Return [x, y] of the center of cell containing provided text 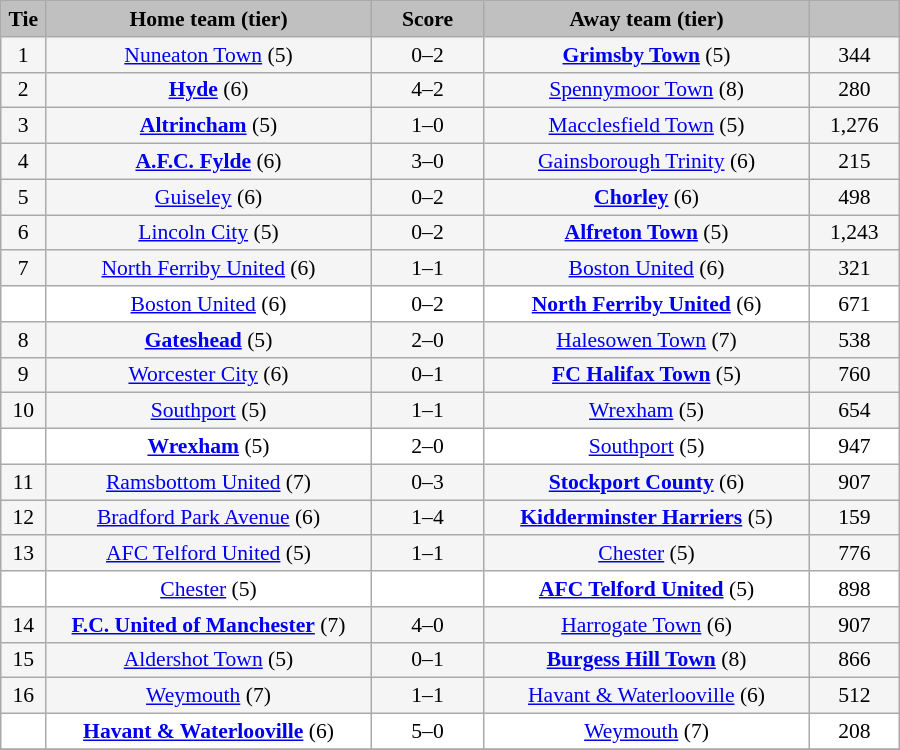
776 [854, 554]
14 [24, 625]
Stockport County (6) [647, 482]
1–0 [427, 126]
11 [24, 482]
13 [24, 554]
0–3 [427, 482]
898 [854, 589]
Score [427, 19]
FC Halifax Town (5) [647, 375]
Gainsborough Trinity (6) [647, 162]
4–0 [427, 625]
344 [854, 55]
Bradford Park Avenue (6) [209, 518]
Hyde (6) [209, 90]
159 [854, 518]
4 [24, 162]
8 [24, 340]
16 [24, 696]
7 [24, 269]
Spennymoor Town (8) [647, 90]
208 [854, 732]
321 [854, 269]
215 [854, 162]
654 [854, 411]
Aldershot Town (5) [209, 660]
4–2 [427, 90]
Macclesfield Town (5) [647, 126]
Alfreton Town (5) [647, 233]
5 [24, 197]
3 [24, 126]
1 [24, 55]
538 [854, 340]
1,276 [854, 126]
Worcester City (6) [209, 375]
Kidderminster Harriers (5) [647, 518]
947 [854, 447]
Burgess Hill Town (8) [647, 660]
15 [24, 660]
Halesowen Town (7) [647, 340]
A.F.C. Fylde (6) [209, 162]
2 [24, 90]
512 [854, 696]
Chorley (6) [647, 197]
Nuneaton Town (5) [209, 55]
Ramsbottom United (7) [209, 482]
498 [854, 197]
760 [854, 375]
Gateshead (5) [209, 340]
Lincoln City (5) [209, 233]
1–4 [427, 518]
1,243 [854, 233]
12 [24, 518]
Away team (tier) [647, 19]
280 [854, 90]
Home team (tier) [209, 19]
Guiseley (6) [209, 197]
866 [854, 660]
Altrincham (5) [209, 126]
671 [854, 304]
Grimsby Town (5) [647, 55]
F.C. United of Manchester (7) [209, 625]
Harrogate Town (6) [647, 625]
3–0 [427, 162]
5–0 [427, 732]
6 [24, 233]
Tie [24, 19]
9 [24, 375]
10 [24, 411]
